Extract the (X, Y) coordinate from the center of the cell holding the provided text.  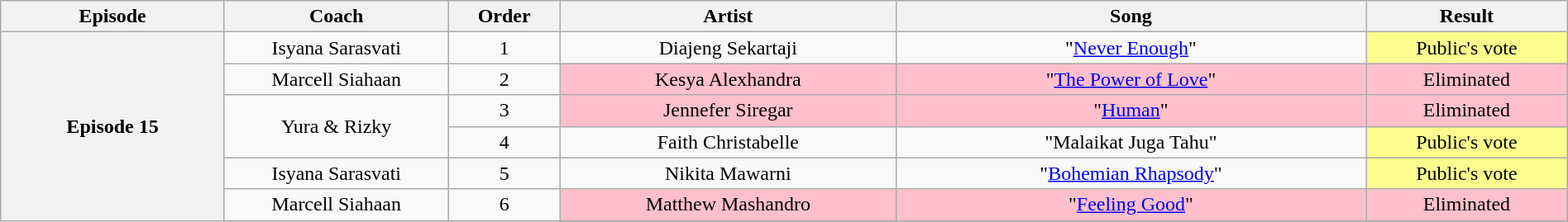
Artist (728, 17)
Episode 15 (112, 126)
Coach (336, 17)
Yura & Rizky (336, 126)
"Human" (1131, 111)
Kesya Alexhandra (728, 79)
4 (504, 142)
5 (504, 173)
Result (1467, 17)
Nikita Mawarni (728, 173)
"Feeling Good" (1131, 205)
Order (504, 17)
Song (1131, 17)
Jennefer Siregar (728, 111)
1 (504, 48)
3 (504, 111)
6 (504, 205)
Faith Christabelle (728, 142)
Matthew Mashandro (728, 205)
Episode (112, 17)
"Malaikat Juga Tahu" (1131, 142)
2 (504, 79)
"Never Enough" (1131, 48)
"The Power of Love" (1131, 79)
"Bohemian Rhapsody" (1131, 173)
Diajeng Sekartaji (728, 48)
